Scan for the cell matching the given text and deliver its (x, y) coordinate at center. 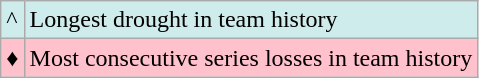
Longest drought in team history (251, 20)
Most consecutive series losses in team history (251, 58)
♦ (12, 58)
^ (12, 20)
